Scan for the cell matching the given text and deliver its [X, Y] coordinate at center. 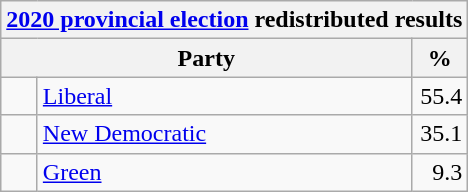
35.1 [440, 134]
9.3 [440, 172]
55.4 [440, 96]
Liberal [224, 96]
New Democratic [224, 134]
2020 provincial election redistributed results [234, 20]
Party [206, 58]
% [440, 58]
Green [224, 172]
